Identify which cell holds the provided text, then report its (X, Y) central coordinate. 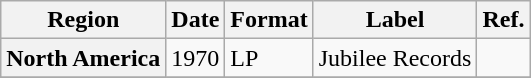
Region (84, 20)
LP (269, 58)
Label (395, 20)
Date (196, 20)
Ref. (504, 20)
1970 (196, 58)
Format (269, 20)
Jubilee Records (395, 58)
North America (84, 58)
